Output the (x, y) coordinate of the center of the cell containing the given text.  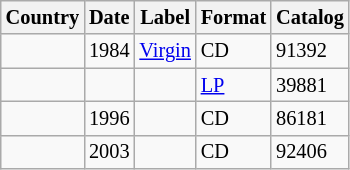
Virgin (164, 51)
Label (164, 17)
92406 (310, 152)
2003 (109, 152)
86181 (310, 118)
Date (109, 17)
39881 (310, 85)
1984 (109, 51)
91392 (310, 51)
LP (234, 85)
Catalog (310, 17)
Country (42, 17)
Format (234, 17)
1996 (109, 118)
